Find where the given text appears and provide that cell's center as [x, y] coordinate. 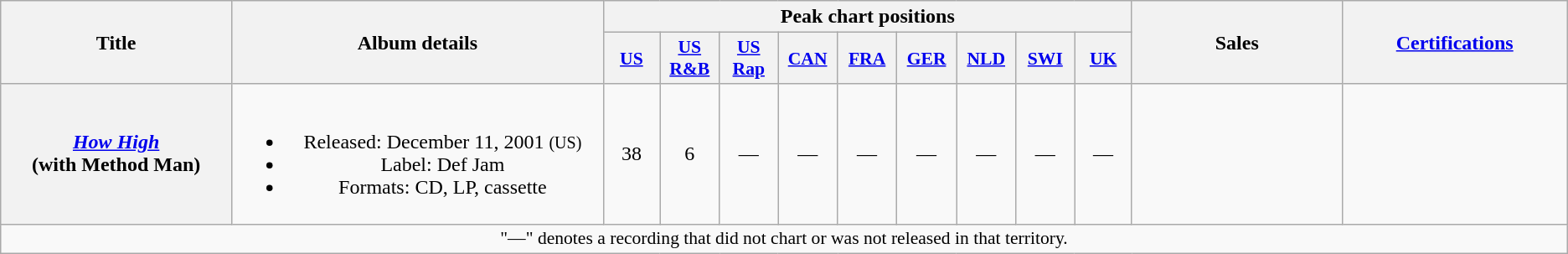
How High(with Method Man) [116, 154]
FRA [868, 59]
USRap [749, 59]
SWI [1045, 59]
GER [926, 59]
"—" denotes a recording that did not chart or was not released in that territory. [784, 239]
Album details [418, 42]
Peak chart positions [868, 17]
UK [1103, 59]
6 [690, 154]
38 [632, 154]
US [632, 59]
Certifications [1454, 42]
NLD [987, 59]
USR&B [690, 59]
Released: December 11, 2001 (US)Label: Def JamFormats: CD, LP, cassette [418, 154]
CAN [807, 59]
Sales [1236, 42]
Title [116, 42]
